Identify which cell holds the provided text, then report its (X, Y) central coordinate. 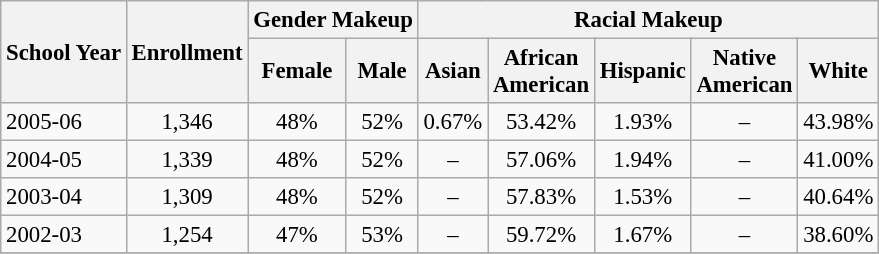
59.72% (542, 235)
0.67% (452, 122)
Enrollment (187, 52)
1.53% (642, 197)
White (838, 72)
2005-06 (64, 122)
41.00% (838, 160)
2004-05 (64, 160)
1.93% (642, 122)
Female (297, 72)
53% (382, 235)
1.67% (642, 235)
40.64% (838, 197)
47% (297, 235)
Gender Makeup (333, 20)
38.60% (838, 235)
1,339 (187, 160)
African American (542, 72)
43.98% (838, 122)
Hispanic (642, 72)
1,309 (187, 197)
Male (382, 72)
2002-03 (64, 235)
School Year (64, 52)
57.83% (542, 197)
1,254 (187, 235)
1,346 (187, 122)
53.42% (542, 122)
2003-04 (64, 197)
1.94% (642, 160)
Asian (452, 72)
57.06% (542, 160)
Racial Makeup (648, 20)
Native American (744, 72)
